Identify which cell holds the provided text, then report its (X, Y) central coordinate. 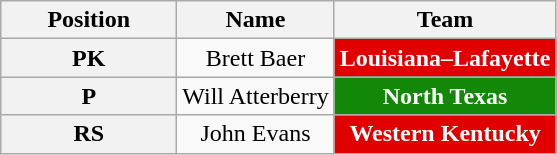
North Texas (445, 96)
RS (89, 134)
Name (256, 20)
Team (445, 20)
Western Kentucky (445, 134)
Louisiana–Lafayette (445, 58)
Brett Baer (256, 58)
Position (89, 20)
P (89, 96)
PK (89, 58)
John Evans (256, 134)
Will Atterberry (256, 96)
